Locate the cell with the specified text and output its (X, Y) center coordinate. 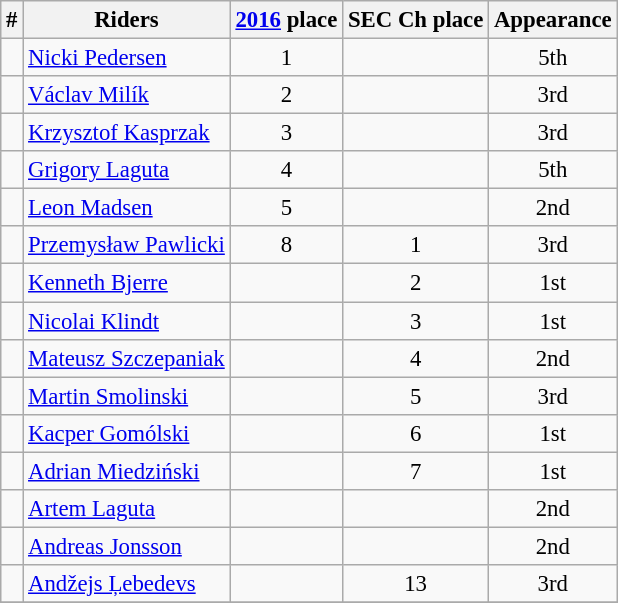
Kenneth Bjerre (126, 283)
8 (286, 245)
13 (416, 584)
Martin Smolinski (126, 396)
Leon Madsen (126, 208)
SEC Ch place (416, 20)
Przemysław Pawlicki (126, 245)
Krzysztof Kasprzak (126, 133)
# (12, 20)
6 (416, 433)
Riders (126, 20)
2016 place (286, 20)
7 (416, 471)
Grigory Laguta (126, 170)
Appearance (553, 20)
Kacper Gomólski (126, 433)
Nicolai Klindt (126, 321)
Artem Laguta (126, 509)
Andžejs Ļebedevs (126, 584)
Nicki Pedersen (126, 58)
Mateusz Szczepaniak (126, 358)
Andreas Jonsson (126, 546)
Adrian Miedziński (126, 471)
Václav Milík (126, 95)
